Capture the cell that displays the provided text and extract its (x, y) central coordinate. 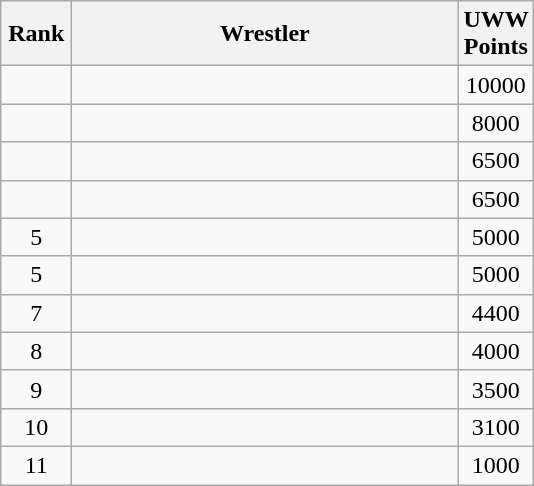
9 (36, 389)
UWW Points (496, 34)
Rank (36, 34)
10000 (496, 85)
10 (36, 427)
11 (36, 465)
4000 (496, 351)
1000 (496, 465)
7 (36, 313)
8 (36, 351)
3500 (496, 389)
8000 (496, 123)
3100 (496, 427)
4400 (496, 313)
Wrestler (265, 34)
